Search for the cell housing the specified text and yield its [x, y] center coordinate. 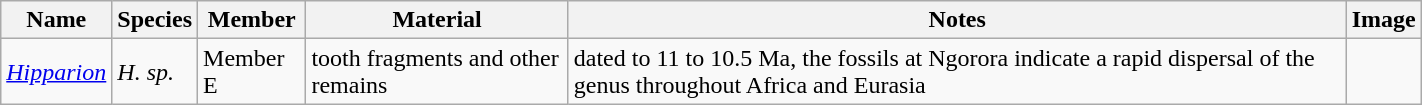
tooth fragments and other remains [437, 72]
Image [1384, 20]
dated to 11 to 10.5 Ma, the fossils at Ngorora indicate a rapid dispersal of the genus throughout Africa and Eurasia [957, 72]
Notes [957, 20]
Name [56, 20]
Material [437, 20]
H. sp. [155, 72]
Member [252, 20]
Species [155, 20]
Hipparion [56, 72]
Member E [252, 72]
